Output the [X, Y] coordinate of the center of the cell containing the given text.  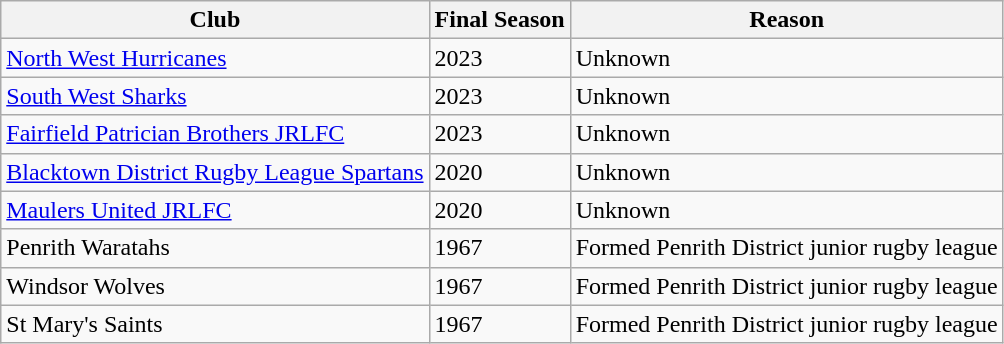
North West Hurricanes [215, 58]
South West Sharks [215, 96]
Blacktown District Rugby League Spartans [215, 172]
Fairfield Patrician Brothers JRLFC [215, 134]
Reason [786, 20]
Final Season [500, 20]
Maulers United JRLFC [215, 210]
Penrith Waratahs [215, 248]
Windsor Wolves [215, 286]
St Mary's Saints [215, 324]
Club [215, 20]
